Find where the given text appears and provide that cell's center as (X, Y) coordinate. 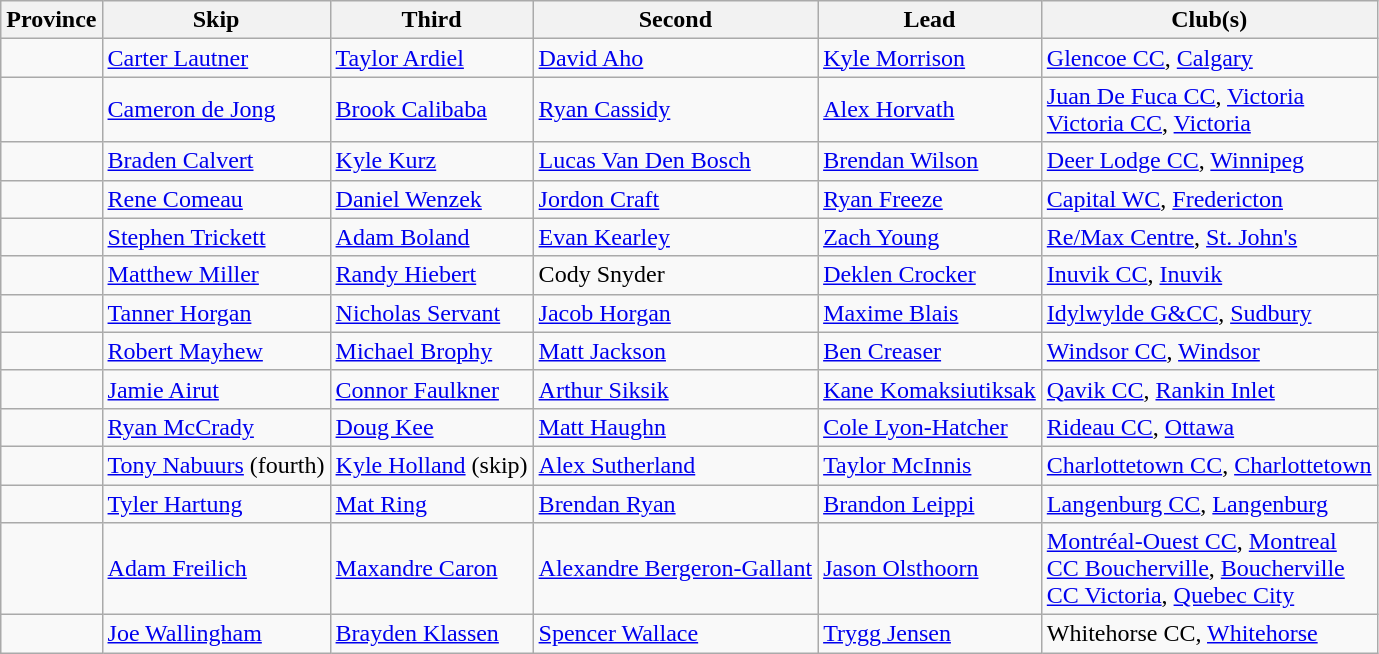
Second (676, 20)
Third (432, 20)
Matthew Miller (216, 275)
Matt Jackson (676, 351)
Deklen Crocker (930, 275)
Connor Faulkner (432, 389)
Stephen Trickett (216, 237)
Brendan Wilson (930, 161)
Matt Haughn (676, 427)
Cody Snyder (676, 275)
Nicholas Servant (432, 313)
Spencer Wallace (676, 634)
Windsor CC, Windsor (1209, 351)
Tyler Hartung (216, 503)
Zach Young (930, 237)
Jamie Airut (216, 389)
Glencoe CC, Calgary (1209, 58)
Province (52, 20)
Ryan Freeze (930, 199)
Adam Boland (432, 237)
David Aho (676, 58)
Rene Comeau (216, 199)
Carter Lautner (216, 58)
Alex Horvath (930, 110)
Brook Calibaba (432, 110)
Kyle Holland (skip) (432, 465)
Tony Nabuurs (fourth) (216, 465)
Kyle Kurz (432, 161)
Club(s) (1209, 20)
Idylwylde G&CC, Sudbury (1209, 313)
Charlottetown CC, Charlottetown (1209, 465)
Adam Freilich (216, 569)
Trygg Jensen (930, 634)
Cameron de Jong (216, 110)
Brayden Klassen (432, 634)
Lucas Van Den Bosch (676, 161)
Jacob Horgan (676, 313)
Qavik CC, Rankin Inlet (1209, 389)
Brendan Ryan (676, 503)
Capital WC, Fredericton (1209, 199)
Cole Lyon-Hatcher (930, 427)
Kyle Morrison (930, 58)
Rideau CC, Ottawa (1209, 427)
Re/Max Centre, St. John's (1209, 237)
Maxandre Caron (432, 569)
Doug Kee (432, 427)
Ben Creaser (930, 351)
Taylor McInnis (930, 465)
Inuvik CC, Inuvik (1209, 275)
Robert Mayhew (216, 351)
Deer Lodge CC, Winnipeg (1209, 161)
Whitehorse CC, Whitehorse (1209, 634)
Maxime Blais (930, 313)
Alexandre Bergeron-Gallant (676, 569)
Lead (930, 20)
Brandon Leippi (930, 503)
Ryan McCrady (216, 427)
Daniel Wenzek (432, 199)
Kane Komaksiutiksak (930, 389)
Braden Calvert (216, 161)
Skip (216, 20)
Mat Ring (432, 503)
Michael Brophy (432, 351)
Arthur Siksik (676, 389)
Joe Wallingham (216, 634)
Langenburg CC, Langenburg (1209, 503)
Tanner Horgan (216, 313)
Jordon Craft (676, 199)
Alex Sutherland (676, 465)
Randy Hiebert (432, 275)
Montréal-Ouest CC, MontrealCC Boucherville, BouchervilleCC Victoria, Quebec City (1209, 569)
Taylor Ardiel (432, 58)
Juan De Fuca CC, VictoriaVictoria CC, Victoria (1209, 110)
Evan Kearley (676, 237)
Jason Olsthoorn (930, 569)
Ryan Cassidy (676, 110)
